From the cell containing the given text, extract its center point as (X, Y) coordinate. 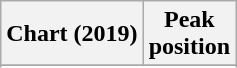
Chart (2019) (72, 34)
Peakposition (189, 34)
